Scan for the cell matching the given text and deliver its [x, y] coordinate at center. 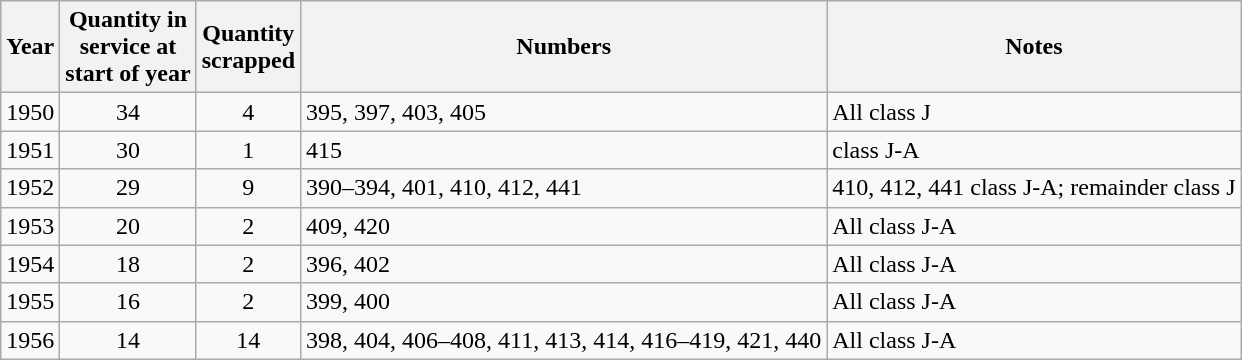
1951 [30, 150]
18 [128, 264]
29 [128, 188]
1953 [30, 226]
Numbers [564, 47]
390–394, 401, 410, 412, 441 [564, 188]
410, 412, 441 class J-A; remainder class J [1034, 188]
1950 [30, 112]
395, 397, 403, 405 [564, 112]
1 [248, 150]
409, 420 [564, 226]
398, 404, 406–408, 411, 413, 414, 416–419, 421, 440 [564, 340]
1955 [30, 302]
399, 400 [564, 302]
Notes [1034, 47]
30 [128, 150]
Quantityscrapped [248, 47]
34 [128, 112]
1954 [30, 264]
All class J [1034, 112]
class J-A [1034, 150]
415 [564, 150]
1956 [30, 340]
396, 402 [564, 264]
16 [128, 302]
Year [30, 47]
Quantity inservice atstart of year [128, 47]
20 [128, 226]
9 [248, 188]
4 [248, 112]
1952 [30, 188]
